Find where the given text appears and provide that cell's center as (x, y) coordinate. 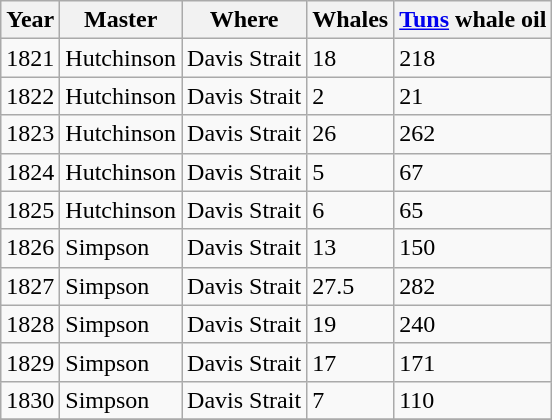
171 (473, 362)
218 (473, 58)
1825 (30, 210)
27.5 (350, 286)
110 (473, 400)
5 (350, 172)
Year (30, 20)
1824 (30, 172)
262 (473, 134)
1829 (30, 362)
Tuns whale oil (473, 20)
1822 (30, 96)
26 (350, 134)
17 (350, 362)
240 (473, 324)
1821 (30, 58)
1828 (30, 324)
1826 (30, 248)
1827 (30, 286)
6 (350, 210)
13 (350, 248)
18 (350, 58)
282 (473, 286)
19 (350, 324)
7 (350, 400)
150 (473, 248)
Whales (350, 20)
Where (244, 20)
Master (121, 20)
65 (473, 210)
2 (350, 96)
1823 (30, 134)
1830 (30, 400)
21 (473, 96)
67 (473, 172)
